Locate the cell with the specified text and output its [X, Y] center coordinate. 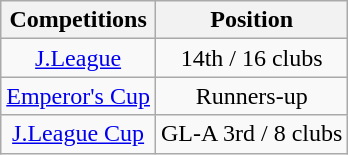
GL-A 3rd / 8 clubs [251, 134]
Competitions [78, 20]
14th / 16 clubs [251, 58]
J.League Cup [78, 134]
Emperor's Cup [78, 96]
Runners-up [251, 96]
J.League [78, 58]
Position [251, 20]
